From the cell containing the given text, extract its center point as [x, y] coordinate. 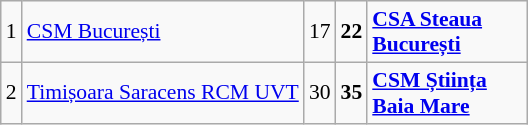
CSA Steaua București [447, 32]
17 [320, 32]
CSM Știința Baia Mare [447, 92]
35 [352, 92]
30 [320, 92]
Timișoara Saracens RCM UVT [163, 92]
2 [12, 92]
22 [352, 32]
1 [12, 32]
CSM București [163, 32]
